For the text-containing cell, return its midpoint in (X, Y) coordinate format. 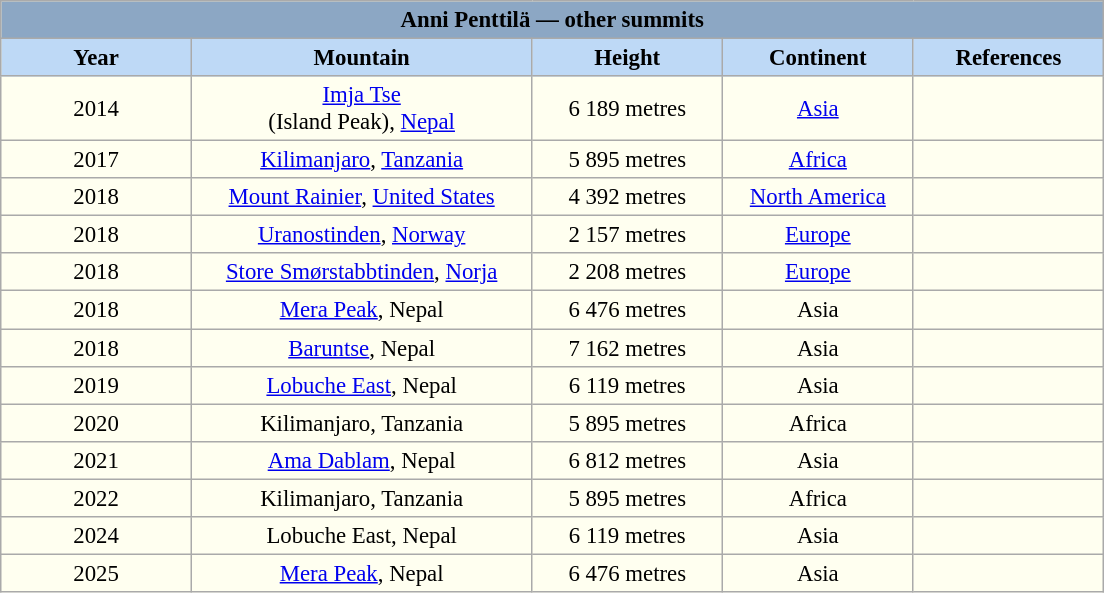
Uranostinden, Norway (362, 235)
2017 (96, 160)
2020 (96, 423)
North America (818, 197)
Mountain (362, 58)
2019 (96, 385)
2 208 metres (628, 273)
2022 (96, 498)
Height (628, 58)
Store Smørstabbtinden, Norja (362, 273)
Year (96, 58)
2 157 metres (628, 235)
Imja Tse(Island Peak), Nepal (362, 108)
6 189 metres (628, 108)
4 392 metres (628, 197)
Anni Penttilä — other summits (552, 20)
6 812 metres (628, 460)
Baruntse, Nepal (362, 348)
2024 (96, 536)
2014 (96, 108)
References (1008, 58)
Ama Dablam, Nepal (362, 460)
Continent (818, 58)
2021 (96, 460)
7 162 metres (628, 348)
Mount Rainier, United States (362, 197)
2025 (96, 573)
